Provide the [x, y] coordinate of the cell's center where the given text is located.  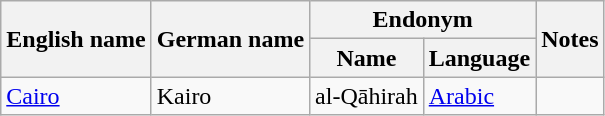
al-Qāhirah [367, 96]
Cairo [76, 96]
Notes [570, 39]
Language [479, 58]
Kairo [230, 96]
Arabic [479, 96]
Endonym [423, 20]
Name [367, 58]
English name [76, 39]
German name [230, 39]
